Capture the cell that displays the provided text and extract its [X, Y] central coordinate. 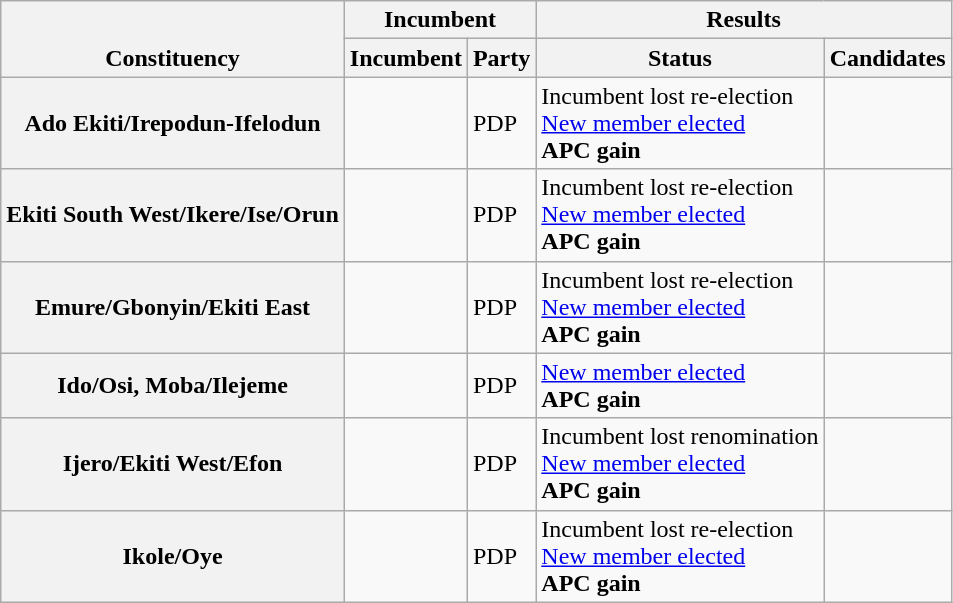
Ekiti South West/Ikere/Ise/Orun [173, 215]
Status [680, 58]
Emure/Gbonyin/Ekiti East [173, 307]
Incumbent lost renominationNew member electedAPC gain [680, 464]
Candidates [888, 58]
Ido/Osi, Moba/Ilejeme [173, 386]
Ikole/Oye [173, 556]
Party [501, 58]
Constituency [173, 39]
Ado Ekiti/Irepodun-Ifelodun [173, 123]
New member electedAPC gain [680, 386]
Ijero/Ekiti West/Efon [173, 464]
Results [744, 20]
